Scan for the cell matching the given text and deliver its (x, y) coordinate at center. 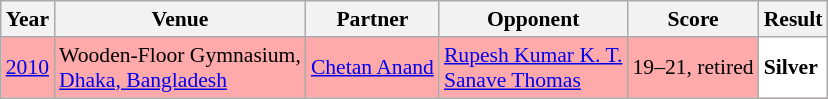
19–21, retired (692, 68)
Venue (180, 19)
Partner (372, 19)
Score (692, 19)
Silver (794, 68)
Opponent (534, 19)
Year (28, 19)
Wooden-Floor Gymnasium,Dhaka, Bangladesh (180, 68)
Chetan Anand (372, 68)
Result (794, 19)
Rupesh Kumar K. T. Sanave Thomas (534, 68)
2010 (28, 68)
